Return [x, y] of the center of cell containing provided text 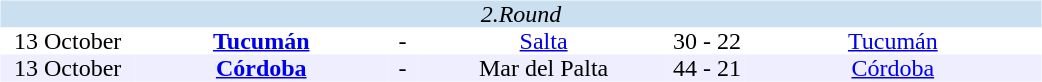
30 - 22 [707, 42]
Mar del Palta [543, 68]
2.Round [520, 14]
44 - 21 [707, 68]
Salta [543, 42]
